Find where the given text appears and provide that cell's center as [X, Y] coordinate. 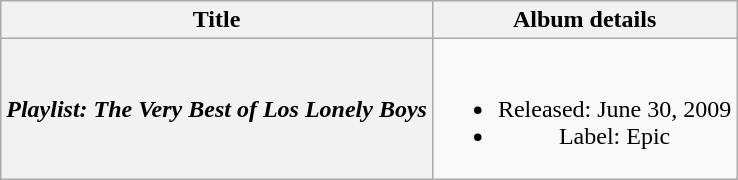
Title [217, 20]
Album details [584, 20]
Playlist: The Very Best of Los Lonely Boys [217, 109]
Released: June 30, 2009Label: Epic [584, 109]
